Provide the (X, Y) coordinate of the cell's center where the given text is located.  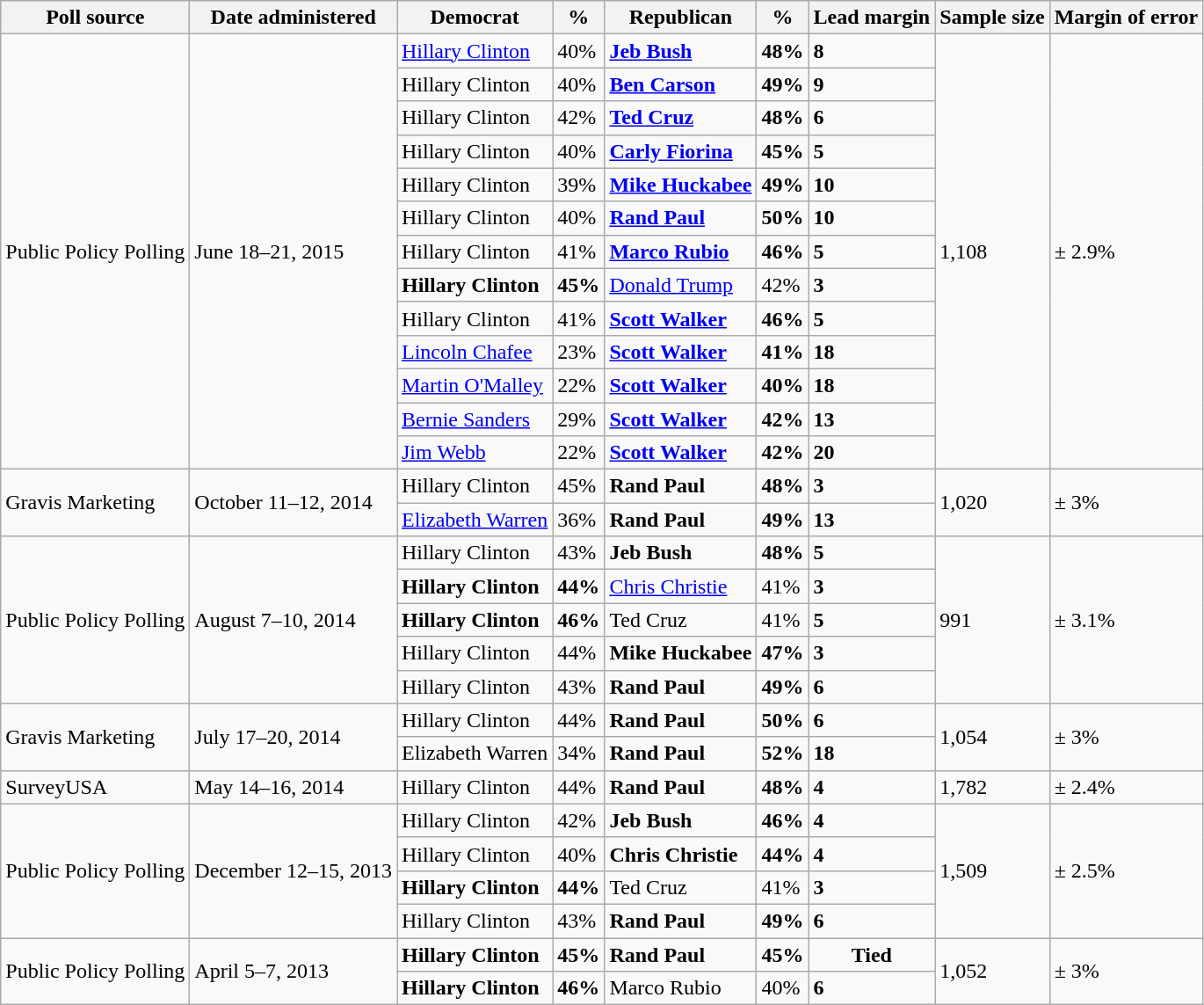
1,054 (992, 737)
9 (872, 84)
Lincoln Chafee (475, 352)
SurveyUSA (95, 787)
Donald Trump (680, 285)
± 3.1% (1127, 620)
± 2.5% (1127, 870)
Margin of error (1127, 18)
August 7–10, 2014 (294, 620)
36% (578, 520)
Carly Fiorina (680, 151)
1,052 (992, 971)
Democrat (475, 18)
October 11–12, 2014 (294, 503)
Sample size (992, 18)
Date administered (294, 18)
29% (578, 419)
1,108 (992, 251)
Tied (872, 954)
20 (872, 453)
1,509 (992, 870)
34% (578, 754)
April 5–7, 2013 (294, 971)
June 18–21, 2015 (294, 251)
± 2.4% (1127, 787)
47% (782, 653)
July 17–20, 2014 (294, 737)
991 (992, 620)
Republican (680, 18)
December 12–15, 2013 (294, 870)
Lead margin (872, 18)
23% (578, 352)
52% (782, 754)
May 14–16, 2014 (294, 787)
Bernie Sanders (475, 419)
1,020 (992, 503)
Martin O'Malley (475, 385)
Ben Carson (680, 84)
± 2.9% (1127, 251)
1,782 (992, 787)
Jim Webb (475, 453)
39% (578, 185)
Poll source (95, 18)
8 (872, 51)
